Find where the given text appears and provide that cell's center as [x, y] coordinate. 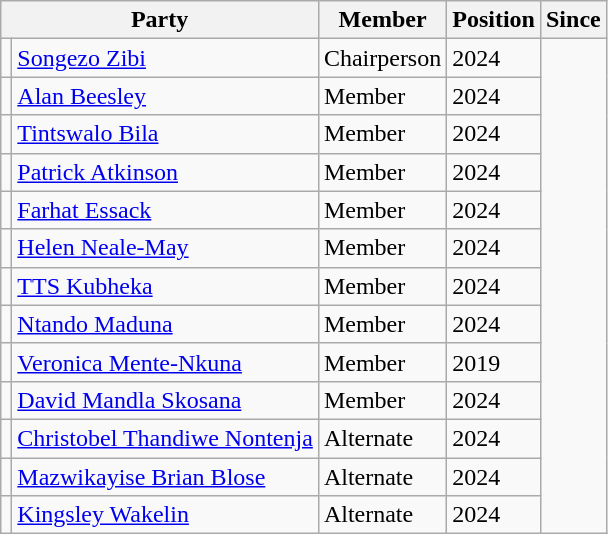
2019 [494, 362]
Patrick Atkinson [166, 172]
TTS Kubheka [166, 286]
David Mandla Skosana [166, 400]
Songezo Zibi [166, 58]
Farhat Essack [166, 210]
Mazwikayise Brian Blose [166, 477]
Party [160, 20]
Helen Neale-May [166, 248]
Kingsley Wakelin [166, 515]
Tintswalo Bila [166, 134]
Christobel Thandiwe Nontenja [166, 438]
Chairperson [382, 58]
Since [573, 20]
Ntando Maduna [166, 324]
Alan Beesley [166, 96]
Veronica Mente-Nkuna [166, 362]
Position [494, 20]
